Provide the [X, Y] coordinate of the cell's center where the given text is located.  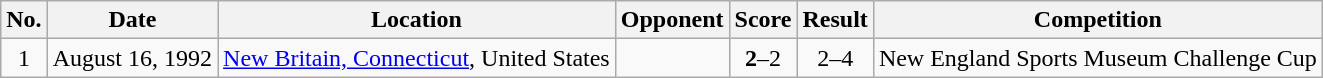
No. [24, 20]
New Britain, Connecticut, United States [417, 58]
Date [132, 20]
Opponent [672, 20]
New England Sports Museum Challenge Cup [1098, 58]
Result [835, 20]
1 [24, 58]
Location [417, 20]
2–2 [763, 58]
August 16, 1992 [132, 58]
Score [763, 20]
2–4 [835, 58]
Competition [1098, 20]
